Return [x, y] of the center of cell containing provided text 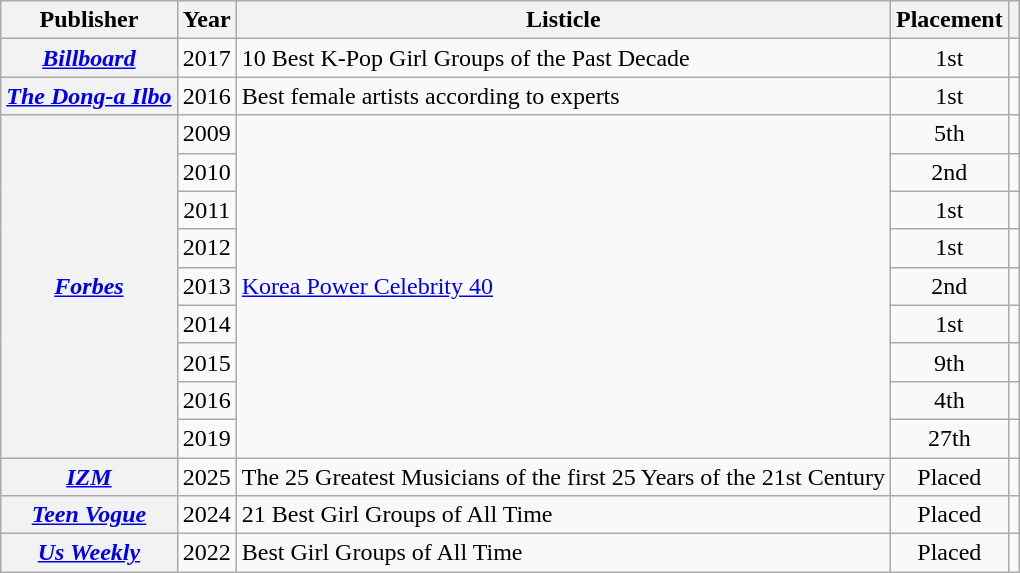
2019 [206, 438]
2017 [206, 58]
5th [950, 134]
2012 [206, 248]
2009 [206, 134]
Best Girl Groups of All Time [563, 553]
27th [950, 438]
Year [206, 20]
The 25 Greatest Musicians of the first 25 Years of the 21st Century [563, 477]
2014 [206, 324]
4th [950, 400]
Billboard [89, 58]
Best female artists according to experts [563, 96]
2015 [206, 362]
Publisher [89, 20]
Forbes [89, 286]
Placement [950, 20]
The Dong-a Ilbo [89, 96]
2022 [206, 553]
Us Weekly [89, 553]
IZM [89, 477]
2024 [206, 515]
21 Best Girl Groups of All Time [563, 515]
2010 [206, 172]
2013 [206, 286]
Teen Vogue [89, 515]
Listicle [563, 20]
9th [950, 362]
2011 [206, 210]
2025 [206, 477]
10 Best K-Pop Girl Groups of the Past Decade [563, 58]
Korea Power Celebrity 40 [563, 286]
